Provide the [x, y] coordinate of the cell's center where the given text is located.  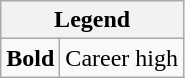
Career high [122, 58]
Legend [92, 20]
Bold [30, 58]
